Output the (x, y) coordinate of the center of the cell containing the given text.  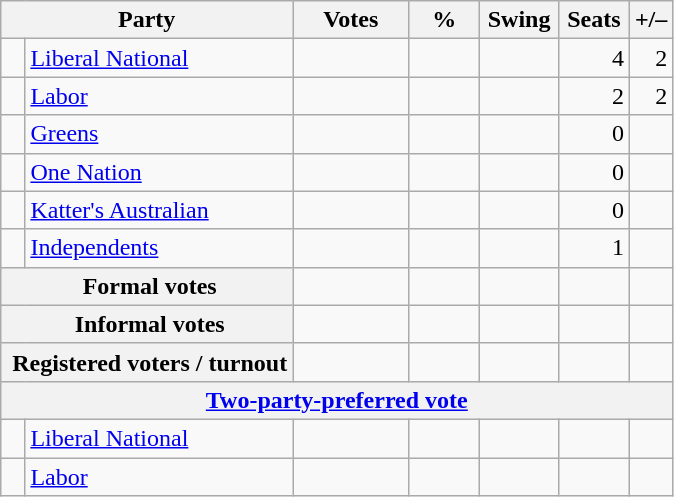
Party (147, 20)
Informal votes (147, 324)
Seats (594, 20)
Formal votes (147, 286)
% (444, 20)
Registered voters / turnout (147, 362)
Katter's Australian (159, 210)
Swing (520, 20)
One Nation (159, 172)
Independents (159, 248)
Votes (351, 20)
Greens (159, 134)
Two-party-preferred vote (337, 400)
+/– (650, 20)
4 (594, 58)
1 (594, 248)
